Search for the cell housing the specified text and yield its (X, Y) center coordinate. 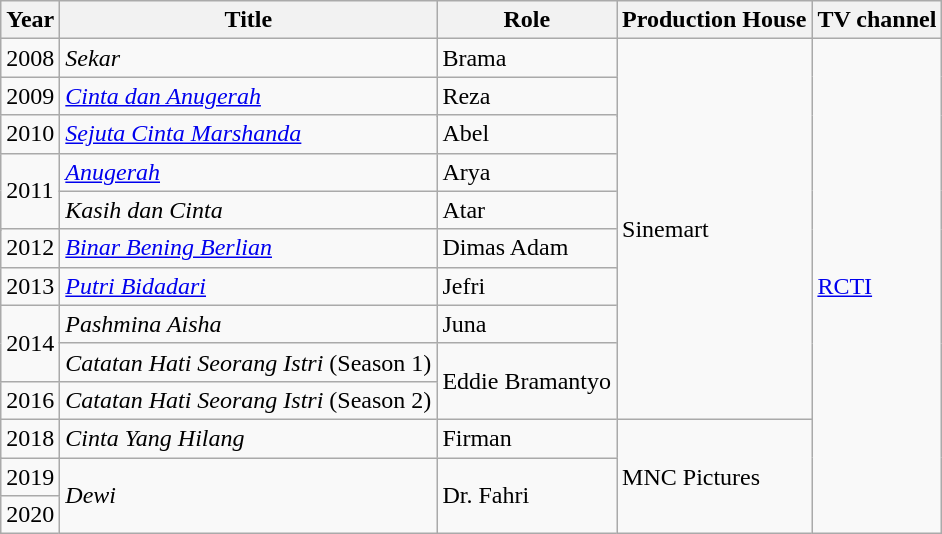
2014 (30, 343)
Sekar (248, 58)
Arya (527, 172)
Production House (714, 20)
Sinemart (714, 230)
Pashmina Aisha (248, 324)
2010 (30, 134)
Brama (527, 58)
2016 (30, 400)
Catatan Hati Seorang Istri (Season 2) (248, 400)
Title (248, 20)
Dimas Adam (527, 248)
2009 (30, 96)
MNC Pictures (714, 476)
Abel (527, 134)
2020 (30, 515)
Jefri (527, 286)
Cinta Yang Hilang (248, 438)
Sejuta Cinta Marshanda (248, 134)
Anugerah (248, 172)
Catatan Hati Seorang Istri (Season 1) (248, 362)
2011 (30, 191)
2008 (30, 58)
2012 (30, 248)
Firman (527, 438)
Putri Bidadari (248, 286)
Dewi (248, 496)
Year (30, 20)
Binar Bening Berlian (248, 248)
Juna (527, 324)
Kasih dan Cinta (248, 210)
RCTI (877, 286)
Atar (527, 210)
2018 (30, 438)
2013 (30, 286)
Cinta dan Anugerah (248, 96)
TV channel (877, 20)
Role (527, 20)
Dr. Fahri (527, 496)
Reza (527, 96)
Eddie Bramantyo (527, 381)
2019 (30, 477)
